Provide the (X, Y) coordinate of the cell's center where the given text is located.  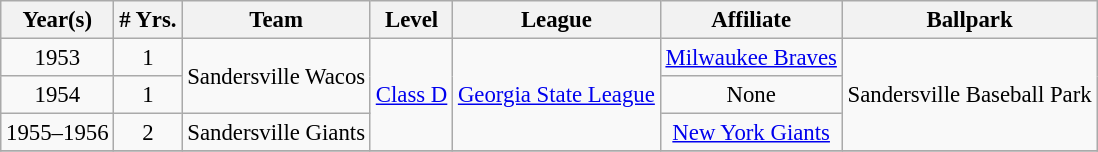
Affiliate (751, 20)
League (557, 20)
1954 (58, 95)
Class D (411, 96)
# Yrs. (148, 20)
Sandersville Wacos (276, 76)
Sandersville Baseball Park (970, 96)
Georgia State League (557, 96)
2 (148, 133)
Team (276, 20)
Sandersville Giants (276, 133)
Milwaukee Braves (751, 58)
Ballpark (970, 20)
1953 (58, 58)
1955–1956 (58, 133)
New York Giants (751, 133)
None (751, 95)
Year(s) (58, 20)
Level (411, 20)
